For the text-containing cell, return its midpoint in [x, y] coordinate format. 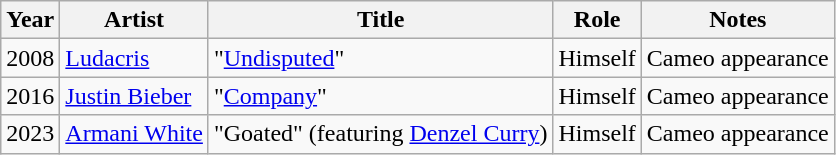
Armani White [134, 134]
"Undisputed" [380, 58]
2016 [30, 96]
Justin Bieber [134, 96]
2023 [30, 134]
"Company" [380, 96]
Notes [738, 20]
Artist [134, 20]
Year [30, 20]
Ludacris [134, 58]
Title [380, 20]
2008 [30, 58]
"Goated" (featuring Denzel Curry) [380, 134]
Role [597, 20]
